Detect which cell encompasses the target text, then output its (x, y) center coordinate. 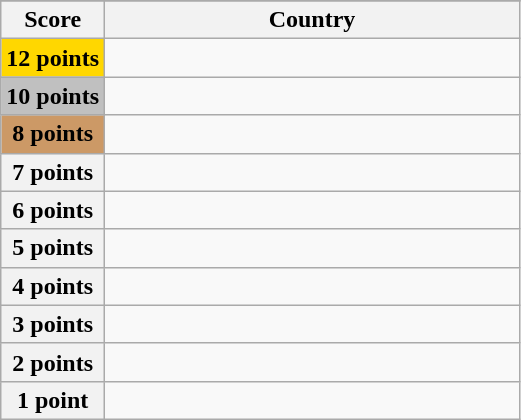
10 points (53, 96)
2 points (53, 362)
6 points (53, 210)
1 point (53, 400)
5 points (53, 248)
Score (53, 20)
3 points (53, 324)
7 points (53, 172)
12 points (53, 58)
4 points (53, 286)
Country (312, 20)
8 points (53, 134)
